Search for the cell housing the specified text and yield its (x, y) center coordinate. 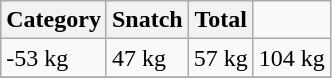
Snatch (147, 20)
47 kg (147, 58)
-53 kg (54, 58)
Total (220, 20)
104 kg (292, 58)
Category (54, 20)
57 kg (220, 58)
